Locate the cell with the specified text and output its [x, y] center coordinate. 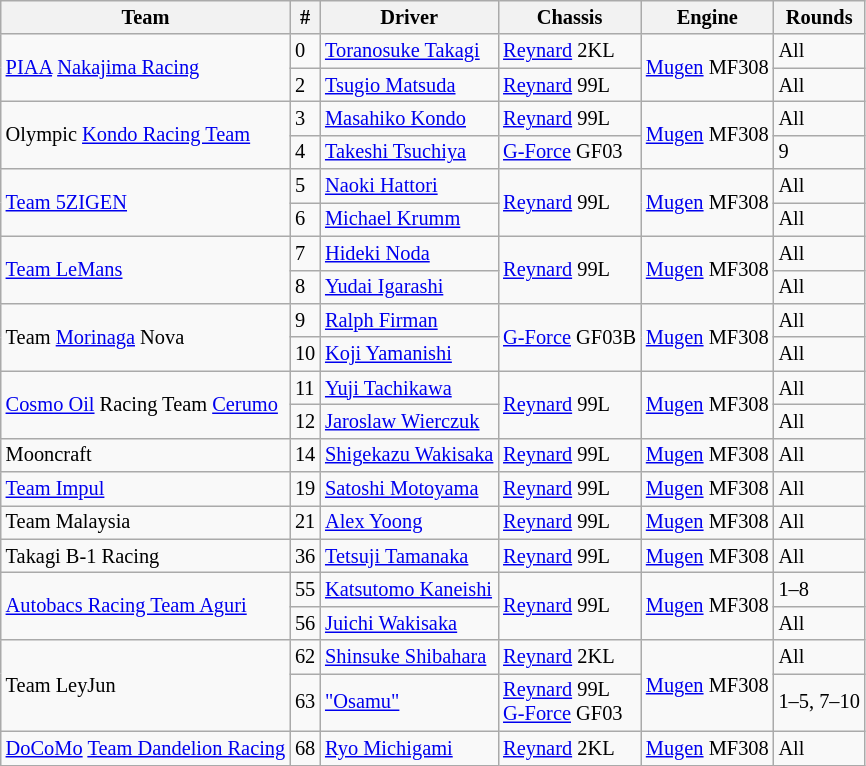
Masahiko Kondo [409, 118]
Takeshi Tsuchiya [409, 152]
Team [146, 17]
56 [305, 623]
Team Malaysia [146, 522]
Naoki Hattori [409, 186]
21 [305, 522]
Team 5ZIGEN [146, 202]
Katsutomo Kaneishi [409, 589]
Shigekazu Wakisaka [409, 455]
Autobacs Racing Team Aguri [146, 606]
Toranosuke Takagi [409, 51]
2 [305, 85]
Mooncraft [146, 455]
Koji Yamanishi [409, 354]
Team Impul [146, 489]
19 [305, 489]
12 [305, 421]
Team Morinaga Nova [146, 336]
63 [305, 702]
Juichi Wakisaka [409, 623]
Yudai Igarashi [409, 287]
Driver [409, 17]
Tsugio Matsuda [409, 85]
Jaroslaw Wierczuk [409, 421]
Reynard 99LG-Force GF03 [570, 702]
1–5, 7–10 [820, 702]
DoCoMo Team Dandelion Racing [146, 748]
G-Force GF03B [570, 336]
PIAA Nakajima Racing [146, 68]
8 [305, 287]
Hideki Noda [409, 253]
Cosmo Oil Racing Team Cerumo [146, 404]
Satoshi Motoyama [409, 489]
11 [305, 388]
55 [305, 589]
7 [305, 253]
Rounds [820, 17]
1–8 [820, 589]
6 [305, 219]
10 [305, 354]
Team LeyJun [146, 686]
# [305, 17]
68 [305, 748]
Michael Krumm [409, 219]
62 [305, 657]
Yuji Tachikawa [409, 388]
Takagi B-1 Racing [146, 556]
3 [305, 118]
Ralph Firman [409, 320]
14 [305, 455]
G-Force GF03 [570, 152]
0 [305, 51]
Ryo Michigami [409, 748]
"Osamu" [409, 702]
5 [305, 186]
Olympic Kondo Racing Team [146, 134]
4 [305, 152]
36 [305, 556]
Shinsuke Shibahara [409, 657]
Tetsuji Tamanaka [409, 556]
Team LeMans [146, 270]
Alex Yoong [409, 522]
Chassis [570, 17]
Engine [708, 17]
